Return the (X, Y) coordinate for the center point of the cell that contains the specified text.  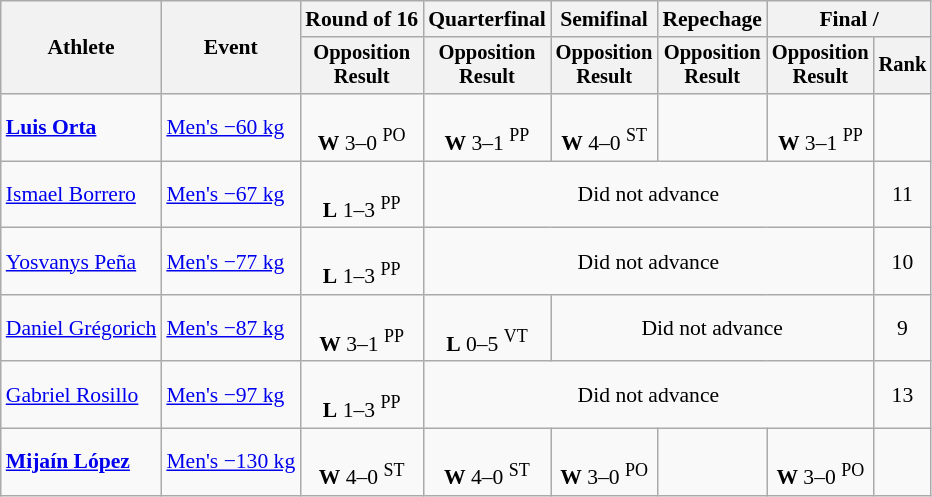
Quarterfinal (487, 19)
9 (903, 328)
Men's −130 kg (230, 462)
Men's −77 kg (230, 262)
Men's −60 kg (230, 128)
11 (903, 194)
Men's −87 kg (230, 328)
Round of 16 (362, 19)
Men's −67 kg (230, 194)
Athlete (82, 48)
13 (903, 396)
Gabriel Rosillo (82, 396)
Mijaín López (82, 462)
10 (903, 262)
Semifinal (604, 19)
L 0–5 VT (487, 328)
Rank (903, 66)
Final / (849, 19)
Daniel Grégorich (82, 328)
Ismael Borrero (82, 194)
Men's −97 kg (230, 396)
Yosvanys Peña (82, 262)
Repechage (712, 19)
Luis Orta (82, 128)
Event (230, 48)
